Extract the [x, y] coordinate from the center of the cell holding the provided text.  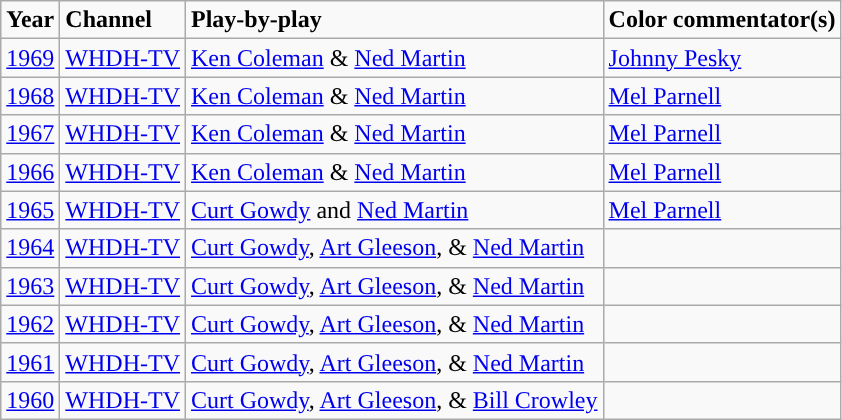
1969 [30, 58]
Color commentator(s) [722, 20]
1964 [30, 248]
Johnny Pesky [722, 58]
1963 [30, 286]
Curt Gowdy, Art Gleeson, & Bill Crowley [395, 400]
Year [30, 20]
1968 [30, 96]
1965 [30, 210]
1962 [30, 324]
Curt Gowdy and Ned Martin [395, 210]
Channel [123, 20]
1966 [30, 172]
1967 [30, 134]
1960 [30, 400]
1961 [30, 362]
Play-by-play [395, 20]
